Detect which cell encompasses the target text, then output its [x, y] center coordinate. 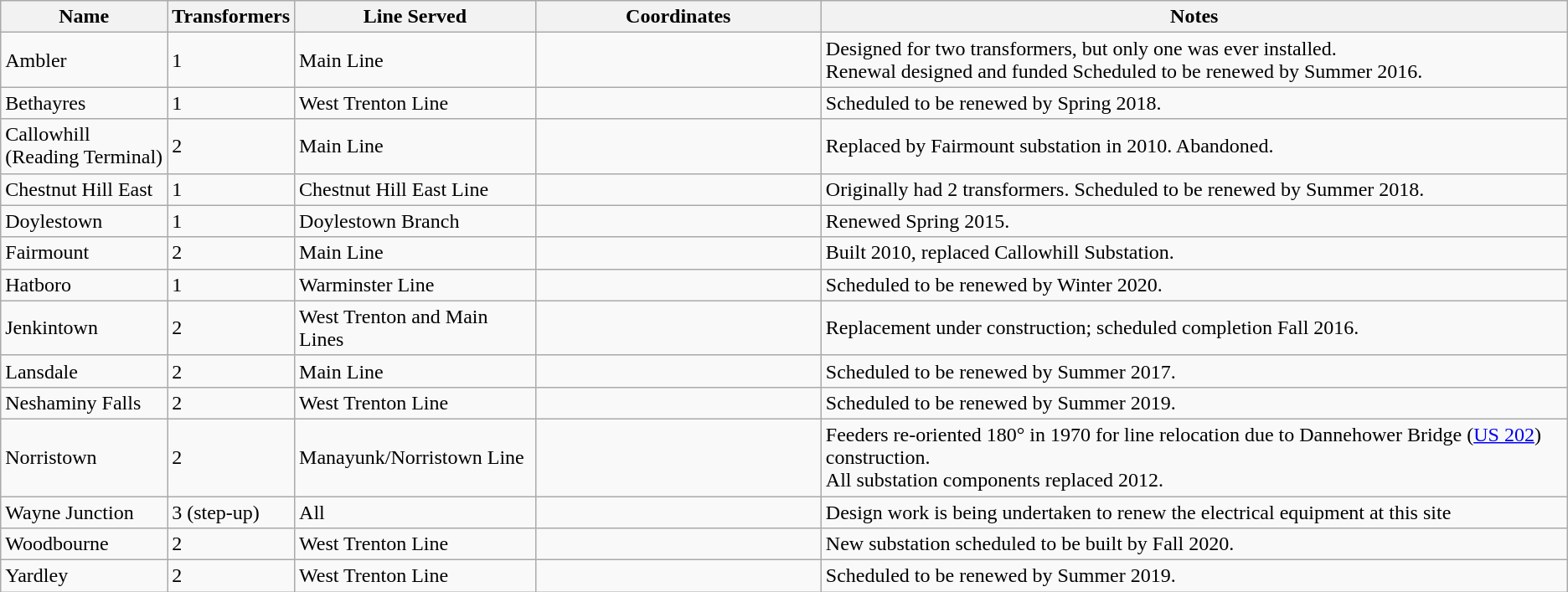
Transformers [231, 17]
West Trenton and Main Lines [415, 328]
Norristown [84, 457]
Replacement under construction; scheduled completion Fall 2016. [1194, 328]
Warminster Line [415, 285]
Wayne Junction [84, 512]
Hatboro [84, 285]
Scheduled to be renewed by Summer 2017. [1194, 371]
Built 2010, replaced Callowhill Substation. [1194, 253]
Yardley [84, 576]
Scheduled to be renewed by Winter 2020. [1194, 285]
Chestnut Hill East Line [415, 189]
Design work is being undertaken to renew the electrical equipment at this site [1194, 512]
Replaced by Fairmount substation in 2010. Abandoned. [1194, 146]
Scheduled to be renewed by Spring 2018. [1194, 103]
Doylestown [84, 221]
Bethayres [84, 103]
Designed for two transformers, but only one was ever installed.Renewal designed and funded Scheduled to be renewed by Summer 2016. [1194, 60]
Lansdale [84, 371]
3 (step-up) [231, 512]
Neshaminy Falls [84, 403]
All [415, 512]
Chestnut Hill East [84, 189]
Ambler [84, 60]
Woodbourne [84, 544]
Line Served [415, 17]
Notes [1194, 17]
Manayunk/Norristown Line [415, 457]
Callowhill(Reading Terminal) [84, 146]
Jenkintown [84, 328]
Coordinates [678, 17]
Renewed Spring 2015. [1194, 221]
Feeders re-oriented 180° in 1970 for line relocation due to Dannehower Bridge (US 202) construction.All substation components replaced 2012. [1194, 457]
Fairmount [84, 253]
Name [84, 17]
Originally had 2 transformers. Scheduled to be renewed by Summer 2018. [1194, 189]
Doylestown Branch [415, 221]
New substation scheduled to be built by Fall 2020. [1194, 544]
